From the cell containing the given text, extract its center point as (X, Y) coordinate. 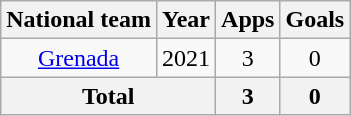
Apps (248, 20)
Grenada (79, 58)
2021 (186, 58)
Year (186, 20)
National team (79, 20)
Goals (315, 20)
Total (108, 96)
